Identify which cell holds the provided text, then report its [x, y] central coordinate. 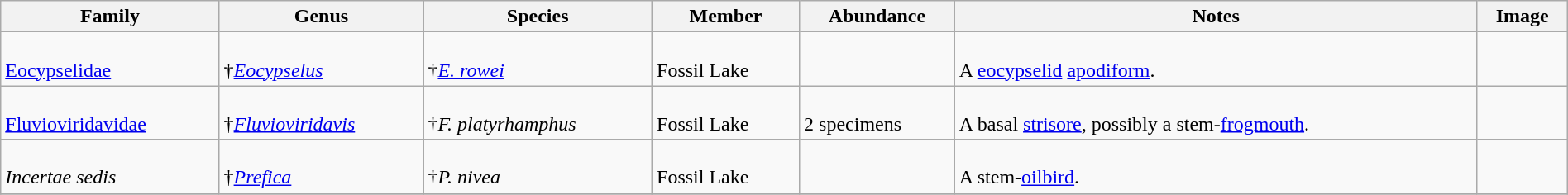
†Prefica [321, 167]
2 specimens [877, 112]
Family [110, 17]
Notes [1216, 17]
Member [726, 17]
†P. nivea [538, 167]
A eocypselid apodiform. [1216, 59]
†E. rowei [538, 59]
Image [1522, 17]
†Eocypselus [321, 59]
Fluvioviridavidae [110, 112]
Species [538, 17]
†F. platyrhamphus [538, 112]
Incertae sedis [110, 167]
Abundance [877, 17]
Eocypselidae [110, 59]
†Fluvioviridavis [321, 112]
Genus [321, 17]
A stem-oilbird. [1216, 167]
A basal strisore, possibly a stem-frogmouth. [1216, 112]
